Provide the (X, Y) coordinate of the cell's center where the given text is located.  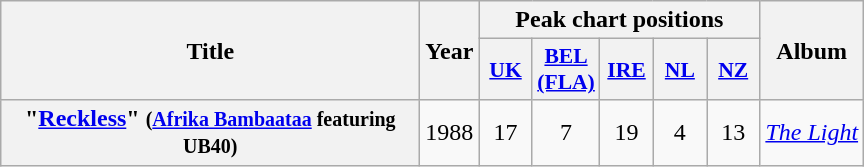
Title (210, 50)
NL (680, 70)
IRE (626, 70)
1988 (450, 132)
BEL (FLA) (566, 70)
7 (566, 132)
13 (734, 132)
UK (506, 70)
"Reckless" (Afrika Bambaataa featuring UB40) (210, 132)
4 (680, 132)
19 (626, 132)
Album (812, 50)
NZ (734, 70)
The Light (812, 132)
Peak chart positions (620, 20)
Year (450, 50)
17 (506, 132)
